Output the [x, y] coordinate of the center of the cell containing the given text.  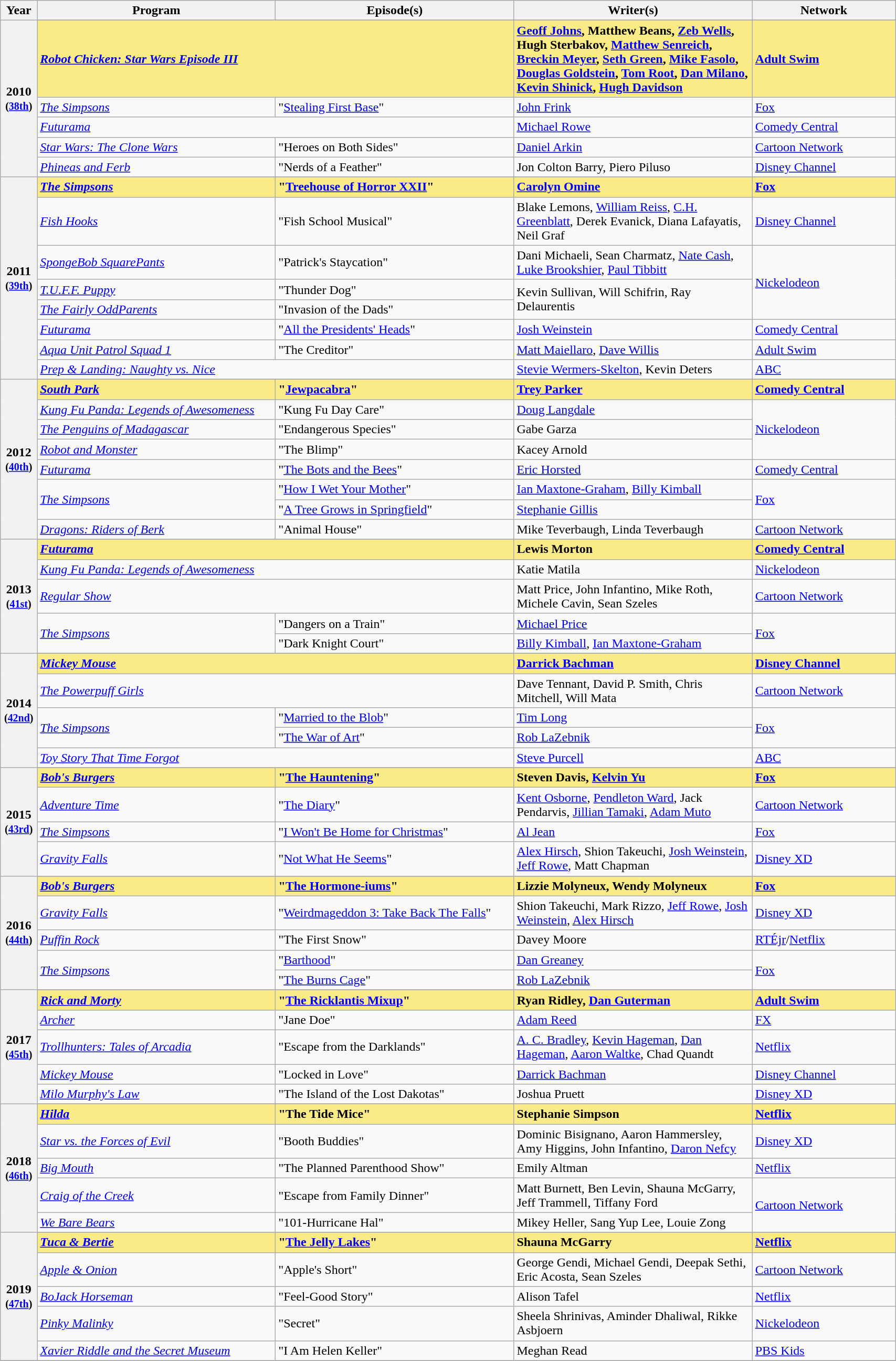
Carolyn Omine [633, 187]
Apple & Onion [156, 1270]
The Penguins of Madagascar [156, 430]
"The War of Art" [395, 738]
"Animal House" [395, 529]
"Jane Doe" [395, 1020]
"Booth Buddies" [395, 1142]
SpongeBob SquarePants [156, 263]
Prep & Landing: Naughty vs. Nice [276, 370]
"Barthood" [395, 960]
Lewis Morton [633, 549]
Doug Langdale [633, 410]
2019 (47th) [19, 1296]
Matt Price, John Infantino, Mike Roth, Michele Cavin, Sean Szeles [633, 596]
BoJack Horseman [156, 1296]
Rick and Morty [156, 1000]
Milo Murphy's Law [156, 1094]
Dominic Bisignano, Aaron Hammersley, Amy Higgins, John Infantino, Daron Nefcy [633, 1142]
2010 (38th) [19, 99]
Big Mouth [156, 1168]
"Dark Knight Court" [395, 643]
Toy Story That Time Forgot [276, 758]
Stephanie Simpson [633, 1114]
2017 (45th) [19, 1047]
Kevin Sullivan, Will Schifrin, Ray Delaurentis [633, 299]
"I Am Helen Keller" [395, 1350]
"The Blimp" [395, 449]
Trollhunters: Tales of Arcadia [156, 1047]
Robot and Monster [156, 449]
RTÉjr/Netflix [824, 940]
"The Ricklantis Mixup" [395, 1000]
Dragons: Riders of Berk [156, 529]
Stephanie Gillis [633, 509]
Davey Moore [633, 940]
T.U.F.F. Puppy [156, 289]
"Heroes on Both Sides" [395, 147]
Alison Tafel [633, 1296]
"Apple's Short" [395, 1270]
2016 (44th) [19, 933]
"Escape from Family Dinner" [395, 1195]
"The Hormone-iums" [395, 886]
2011 (39th) [19, 278]
South Park [156, 390]
Fish Hooks [156, 221]
"Endangerous Species" [395, 430]
Lizzie Molyneux, Wendy Molyneux [633, 886]
"Not What He Seems" [395, 859]
Shion Takeuchi, Mark Rizzo, Jeff Rowe, Josh Weinstein, Alex Hirsch [633, 913]
"Stealing First Base" [395, 107]
Al Jean [633, 832]
"Treehouse of Horror XXII" [395, 187]
2014 (42nd) [19, 710]
Katie Matila [633, 569]
Tuca & Bertie [156, 1242]
"The Bots and the Bees" [395, 469]
"Kung Fu Day Care" [395, 410]
"The Tide Mice" [395, 1114]
Adam Reed [633, 1020]
Dave Tennant, David P. Smith, Chris Mitchell, Will Mata [633, 690]
Year [19, 11]
The Fairly OddParents [156, 309]
"Thunder Dog" [395, 289]
"I Won't Be Home for Christmas" [395, 832]
"Jewpacabra" [395, 390]
Pinky Malinky [156, 1323]
Adventure Time [156, 804]
"Nerds of a Feather" [395, 167]
Dan Greaney [633, 960]
Xavier Riddle and the Secret Museum [156, 1350]
Meghan Read [633, 1350]
"How I Wet Your Mother" [395, 489]
"The Jelly Lakes" [395, 1242]
2018 (46th) [19, 1168]
Star vs. the Forces of Evil [156, 1142]
"The Planned Parenthood Show" [395, 1168]
Archer [156, 1020]
Joshua Pruett [633, 1094]
Matt Maiellaro, Dave Willis [633, 349]
Tim Long [633, 718]
"The Diary" [395, 804]
George Gendi, Michael Gendi, Deepak Sethi, Eric Acosta, Sean Szeles [633, 1270]
Craig of the Creek [156, 1195]
Matt Burnett, Ben Levin, Shauna McGarry, Jeff Trammell, Tiffany Ford [633, 1195]
Robot Chicken: Star Wars Episode III [276, 59]
Trey Parker [633, 390]
We Bare Bears [156, 1222]
PBS Kids [824, 1350]
Gabe Garza [633, 430]
Network [824, 11]
Billy Kimball, Ian Maxtone-Graham [633, 643]
"Dangers on a Train" [395, 623]
Sheela Shrinivas, Aminder Dhaliwal, Rikke Asbjoern [633, 1323]
Stevie Wermers-Skelton, Kevin Deters [633, 370]
Regular Show [276, 596]
Episode(s) [395, 11]
"The First Snow" [395, 940]
Blake Lemons, William Reiss, C.H. Greenblatt, Derek Evanick, Diana Lafayatis, Neil Graf [633, 221]
Steve Purcell [633, 758]
Shauna McGarry [633, 1242]
"Weirdmageddon 3: Take Back The Falls" [395, 913]
Puffin Rock [156, 940]
"All the Presidents' Heads" [395, 329]
Alex Hirsch, Shion Takeuchi, Josh Weinstein, Jeff Rowe, Matt Chapman [633, 859]
Mike Teverbaugh, Linda Teverbaugh [633, 529]
Kent Osborne, Pendleton Ward, Jack Pendarvis, Jillian Tamaki, Adam Muto [633, 804]
"Patrick's Staycation" [395, 263]
Ian Maxtone-Graham, Billy Kimball [633, 489]
John Frink [633, 107]
"Escape from the Darklands" [395, 1047]
Jon Colton Barry, Piero Piluso [633, 167]
Steven Davis, Kelvin Yu [633, 778]
"Invasion of the Dads" [395, 309]
"101-Hurricane Hal" [395, 1222]
Dani Michaeli, Sean Charmatz, Nate Cash, Luke Brookshier, Paul Tibbitt [633, 263]
"Secret" [395, 1323]
Emily Altman [633, 1168]
"The Hauntening" [395, 778]
Aqua Unit Patrol Squad 1 [156, 349]
Star Wars: The Clone Wars [156, 147]
"The Burns Cage" [395, 980]
"A Tree Grows in Springfield" [395, 509]
Hilda [156, 1114]
FX [824, 1020]
Eric Horsted [633, 469]
"Fish School Musical" [395, 221]
A. C. Bradley, Kevin Hageman, Dan Hageman, Aaron Waltke, Chad Quandt [633, 1047]
Kacey Arnold [633, 449]
"Locked in Love" [395, 1074]
Mikey Heller, Sang Yup Lee, Louie Zong [633, 1222]
Michael Rowe [633, 127]
2015 (43rd) [19, 822]
2013 (41st) [19, 596]
The Powerpuff Girls [276, 690]
"The Island of the Lost Dakotas" [395, 1094]
Phineas and Ferb [156, 167]
Josh Weinstein [633, 329]
Ryan Ridley, Dan Guterman [633, 1000]
Writer(s) [633, 11]
"Feel-Good Story" [395, 1296]
"Married to the Blob" [395, 718]
"The Creditor" [395, 349]
Daniel Arkin [633, 147]
2012 (40th) [19, 459]
Michael Price [633, 623]
Program [156, 11]
